Provide the [X, Y] coordinate of the cell's center where the given text is located.  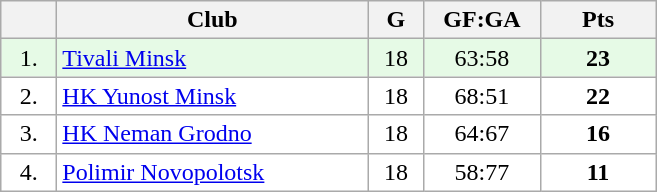
63:58 [482, 58]
23 [598, 58]
Club [212, 20]
GF:GA [482, 20]
Tivali Minsk [212, 58]
16 [598, 134]
68:51 [482, 96]
1. [29, 58]
58:77 [482, 172]
2. [29, 96]
4. [29, 172]
22 [598, 96]
G [396, 20]
HK Yunost Minsk [212, 96]
3. [29, 134]
Pts [598, 20]
64:67 [482, 134]
HK Neman Grodno [212, 134]
Polimir Novopolotsk [212, 172]
11 [598, 172]
